Return the (X, Y) coordinate for the center point of the cell that contains the specified text.  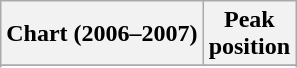
Chart (2006–2007) (102, 34)
Peakposition (249, 34)
